Find where the given text appears and provide that cell's center as (x, y) coordinate. 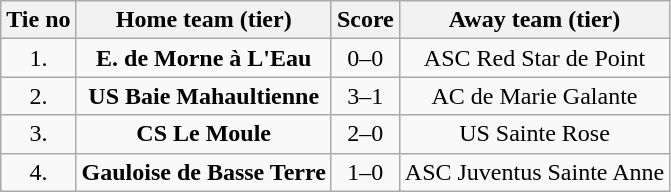
3. (38, 134)
3–1 (365, 96)
AC de Marie Galante (534, 96)
CS Le Moule (204, 134)
Score (365, 20)
1. (38, 58)
1–0 (365, 172)
US Sainte Rose (534, 134)
2. (38, 96)
US Baie Mahaultienne (204, 96)
Tie no (38, 20)
0–0 (365, 58)
E. de Morne à L'Eau (204, 58)
Away team (tier) (534, 20)
2–0 (365, 134)
Gauloise de Basse Terre (204, 172)
ASC Juventus Sainte Anne (534, 172)
Home team (tier) (204, 20)
4. (38, 172)
ASC Red Star de Point (534, 58)
